Find where the given text appears and provide that cell's center as (X, Y) coordinate. 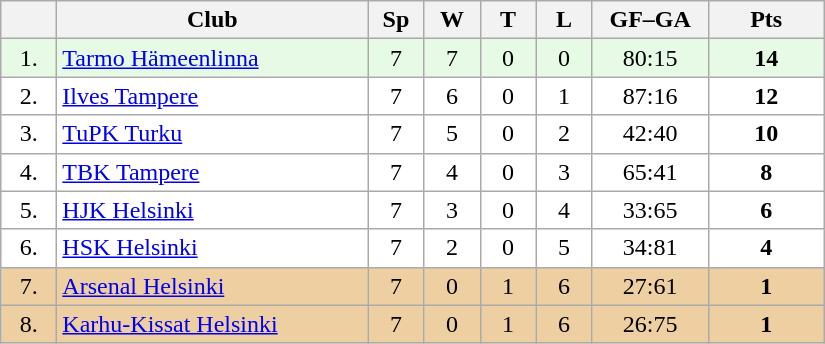
7. (29, 286)
TuPK Turku (212, 134)
34:81 (650, 248)
Sp (396, 20)
GF–GA (650, 20)
87:16 (650, 96)
W (452, 20)
Ilves Tampere (212, 96)
L (564, 20)
12 (766, 96)
TBK Tampere (212, 172)
3. (29, 134)
65:41 (650, 172)
Tarmo Hämeenlinna (212, 58)
5. (29, 210)
26:75 (650, 324)
T (508, 20)
10 (766, 134)
1. (29, 58)
33:65 (650, 210)
8 (766, 172)
Karhu-Kissat Helsinki (212, 324)
27:61 (650, 286)
HJK Helsinki (212, 210)
8. (29, 324)
Arsenal Helsinki (212, 286)
6. (29, 248)
Club (212, 20)
80:15 (650, 58)
Pts (766, 20)
4. (29, 172)
HSK Helsinki (212, 248)
42:40 (650, 134)
14 (766, 58)
2. (29, 96)
